Search for the cell housing the specified text and yield its [X, Y] center coordinate. 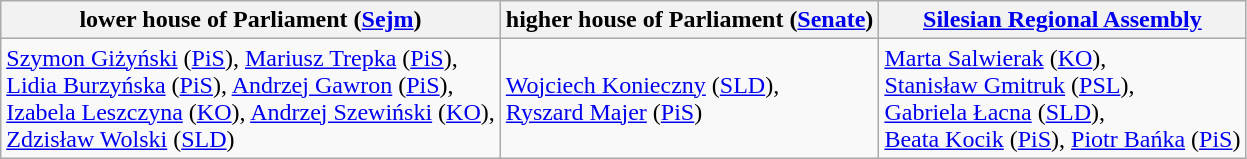
Silesian Regional Assembly [1062, 20]
Marta Salwierak (KO),Stanisław Gmitruk (PSL),Gabriela Łacna (SLD),Beata Kocik (PiS), Piotr Bańka (PiS) [1062, 98]
higher house of Parliament (Senate) [690, 20]
Wojciech Konieczny (SLD),Ryszard Majer (PiS) [690, 98]
lower house of Parliament (Sejm) [251, 20]
